Scan for the cell matching the given text and deliver its (x, y) coordinate at center. 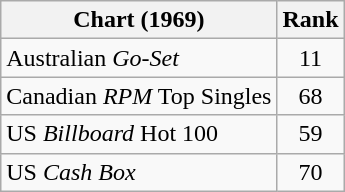
Canadian RPM Top Singles (139, 96)
US Cash Box (139, 172)
US Billboard Hot 100 (139, 134)
Rank (310, 20)
Australian Go-Set (139, 58)
59 (310, 134)
70 (310, 172)
11 (310, 58)
68 (310, 96)
Chart (1969) (139, 20)
